For the text-containing cell, return its midpoint in [x, y] coordinate format. 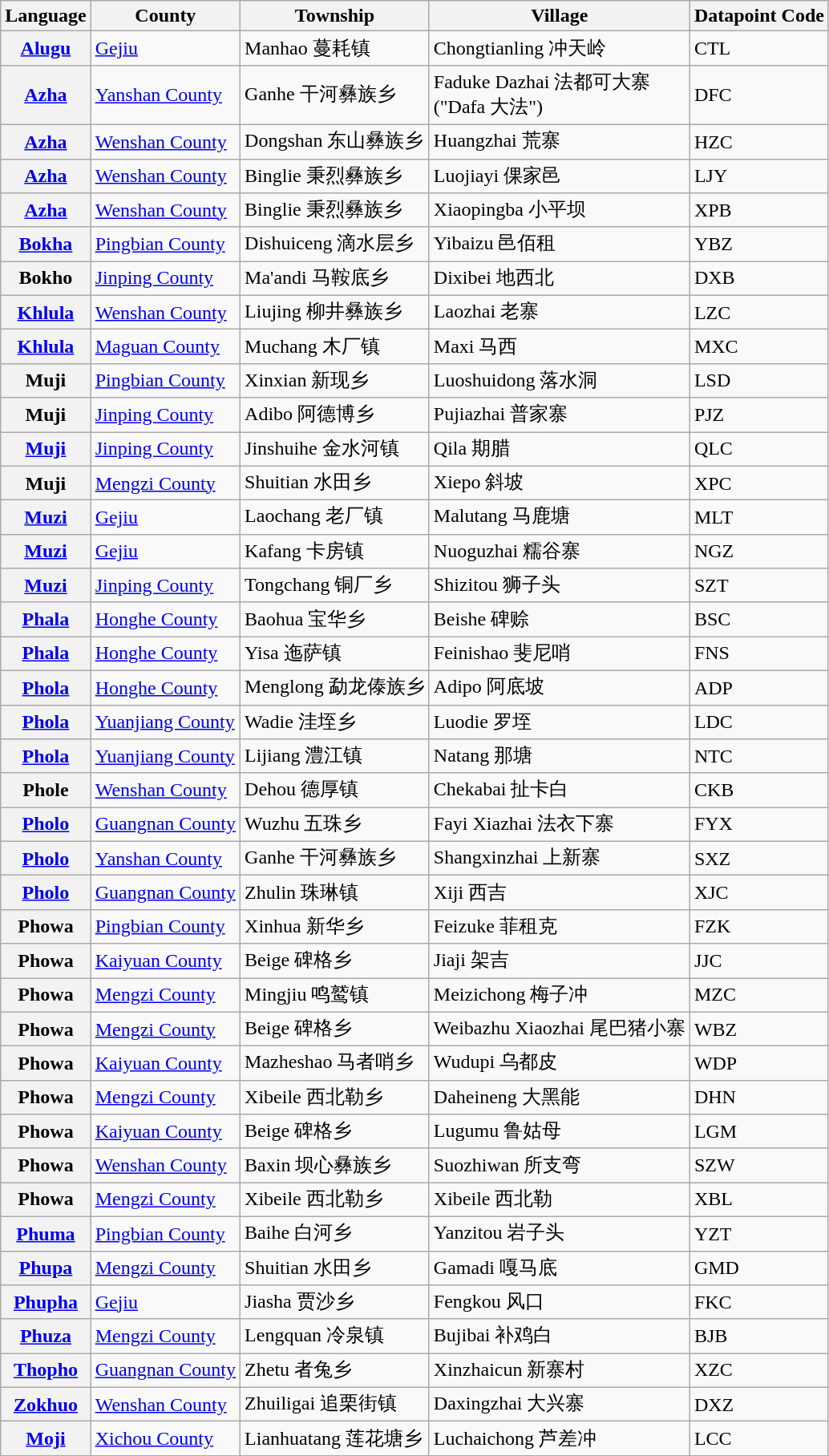
MXC [758, 346]
Fengkou 风口 [560, 1302]
Dishuiceng 滴水层乡 [335, 244]
FNS [758, 654]
Faduke Dazhai 法都可大寨 ("Dafa 大法") [560, 95]
Jiasha 贾沙乡 [335, 1302]
Nuoguzhai 糯谷寨 [560, 552]
Language [46, 16]
Wudupi 乌都皮 [560, 1063]
BJB [758, 1336]
Qila 期腊 [560, 449]
JJC [758, 961]
Bokho [46, 279]
LCC [758, 1438]
Zokhuo [46, 1405]
Suozhiwan 所支弯 [560, 1166]
Daheineng 大黑能 [560, 1097]
Malutang 马鹿塘 [560, 518]
CKB [758, 791]
County [165, 16]
XBL [758, 1199]
Wadie 洼垤乡 [335, 722]
XPB [758, 210]
NTC [758, 757]
SZW [758, 1166]
Lianhuatang 莲花塘乡 [335, 1438]
FYX [758, 824]
Lijiang 澧江镇 [335, 757]
XPC [758, 483]
Dehou 德厚镇 [335, 791]
Feinishao 斐尼哨 [560, 654]
ADP [758, 688]
Phupa [46, 1268]
Luojiayi 倮家邑 [560, 176]
NGZ [758, 552]
Wuzhu 五珠乡 [335, 824]
PJZ [758, 415]
Adibo 阿德博乡 [335, 415]
XJC [758, 893]
Zhulin 珠琳镇 [335, 893]
Zhuiligai 追栗街镇 [335, 1405]
Pujiazhai 普家寨 [560, 415]
Lengquan 冷泉镇 [335, 1336]
Mingjiu 鸣鹫镇 [335, 996]
Baohua 宝华乡 [335, 619]
Natang 那塘 [560, 757]
Shizitou 狮子头 [560, 585]
Tongchang 铜厂乡 [335, 585]
Laochang 老厂镇 [335, 518]
Liujing 柳井彝族乡 [335, 313]
Baxin 坝心彝族乡 [335, 1166]
Moji [46, 1438]
Phupha [46, 1302]
Phuma [46, 1233]
CTL [758, 48]
Phuza [46, 1336]
Xiaopingba 小平坝 [560, 210]
Xichou County [165, 1438]
Dongshan 东山彝族乡 [335, 141]
Lugumu 鲁姑母 [560, 1132]
Chekabai 扯卡白 [560, 791]
GMD [758, 1268]
SZT [758, 585]
LZC [758, 313]
MLT [758, 518]
QLC [758, 449]
Maxi 马西 [560, 346]
Bokha [46, 244]
Yisa 迤萨镇 [335, 654]
Xiji 西吉 [560, 893]
Township [335, 16]
Yibaizu 邑佰租 [560, 244]
Bujibai 补鸡白 [560, 1336]
Xiepo 斜坡 [560, 483]
BSC [758, 619]
Weibazhu Xiaozhai 尾巴猪小寨 [560, 1029]
MZC [758, 996]
Muchang 木厂镇 [335, 346]
Mazheshao 马者哨乡 [335, 1063]
DFC [758, 95]
Fayi Xiazhai 法衣下寨 [560, 824]
FZK [758, 927]
Datapoint Code [758, 16]
YZT [758, 1233]
LJY [758, 176]
DXZ [758, 1405]
Kafang 卡房镇 [335, 552]
WBZ [758, 1029]
Ma'andi 马鞍底乡 [335, 279]
Chongtianling 冲天岭 [560, 48]
Shangxinzhai 上新寨 [560, 858]
Xinhua 新华乡 [335, 927]
Manhao 蔓耗镇 [335, 48]
LSD [758, 380]
Xinzhaicun 新寨村 [560, 1371]
LDC [758, 722]
Village [560, 16]
Menglong 勐龙傣族乡 [335, 688]
Beishe 碑赊 [560, 619]
WDP [758, 1063]
Jiaji 架吉 [560, 961]
Baihe 白河乡 [335, 1233]
Thopho [46, 1371]
Xibeile 西北勒 [560, 1199]
Adipo 阿底坡 [560, 688]
Jinshuihe 金水河镇 [335, 449]
Daxingzhai 大兴寨 [560, 1405]
XZC [758, 1371]
YBZ [758, 244]
FKC [758, 1302]
HZC [758, 141]
Luchaichong 芦差冲 [560, 1438]
Luoshuidong 落水洞 [560, 380]
Gamadi 嘎马底 [560, 1268]
DHN [758, 1097]
Zhetu 者兔乡 [335, 1371]
Dixibei 地西北 [560, 279]
Laozhai 老寨 [560, 313]
Maguan County [165, 346]
SXZ [758, 858]
Feizuke 菲租克 [560, 927]
Yanzitou 岩子头 [560, 1233]
Luodie 罗垤 [560, 722]
DXB [758, 279]
Meizichong 梅子冲 [560, 996]
LGM [758, 1132]
Phole [46, 791]
Huangzhai 荒寨 [560, 141]
Alugu [46, 48]
Xinxian 新现乡 [335, 380]
